For the text-containing cell, return its midpoint in [x, y] coordinate format. 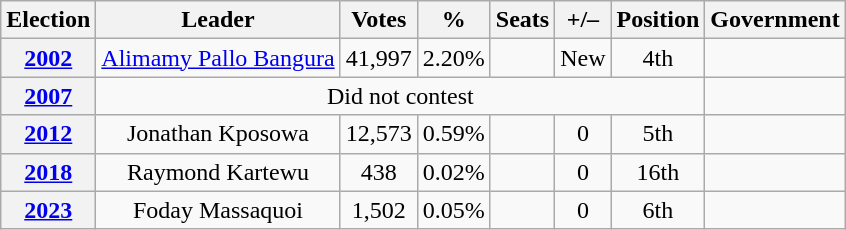
0.59% [454, 134]
1,502 [378, 210]
Jonathan Kposowa [218, 134]
% [454, 20]
Election [48, 20]
2018 [48, 172]
2.20% [454, 58]
2023 [48, 210]
4th [658, 58]
2002 [48, 58]
Seats [522, 20]
Alimamy Pallo Bangura [218, 58]
12,573 [378, 134]
Position [658, 20]
Votes [378, 20]
5th [658, 134]
Foday Massaquoi [218, 210]
438 [378, 172]
Leader [218, 20]
41,997 [378, 58]
0.02% [454, 172]
+/– [583, 20]
0.05% [454, 210]
Raymond Kartewu [218, 172]
16th [658, 172]
6th [658, 210]
New [583, 58]
Did not contest [400, 96]
2012 [48, 134]
2007 [48, 96]
Government [775, 20]
